For the text-containing cell, return its midpoint in [X, Y] coordinate format. 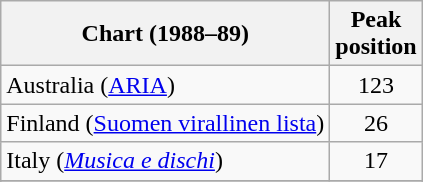
Chart (1988–89) [166, 34]
17 [376, 161]
123 [376, 85]
Finland (Suomen virallinen lista) [166, 123]
Italy (Musica e dischi) [166, 161]
Australia (ARIA) [166, 85]
Peakposition [376, 34]
26 [376, 123]
